Output the [x, y] coordinate of the center of the cell containing the given text.  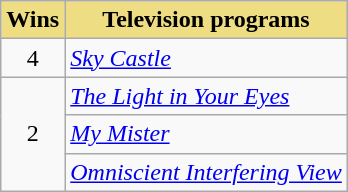
2 [33, 134]
Television programs [206, 20]
Omniscient Interfering View [206, 172]
Sky Castle [206, 58]
The Light in Your Eyes [206, 96]
My Mister [206, 134]
4 [33, 58]
Wins [33, 20]
